Provide the [X, Y] coordinate of the cell's center where the given text is located.  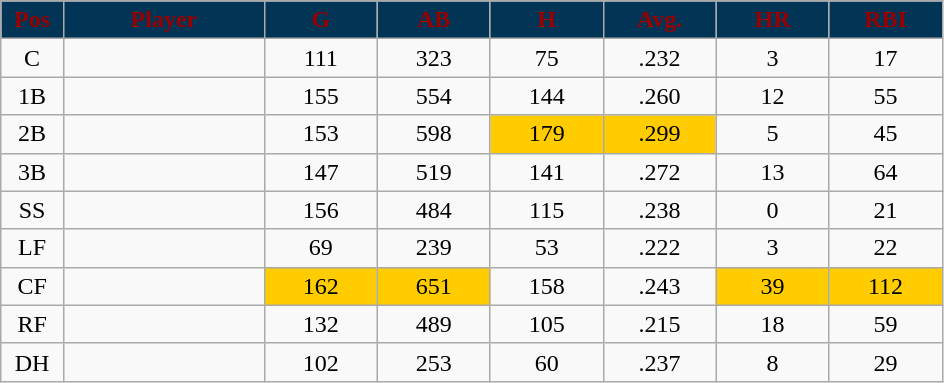
8 [772, 362]
.260 [660, 96]
22 [886, 248]
144 [546, 96]
598 [434, 134]
3B [32, 172]
Pos [32, 20]
LF [32, 248]
5 [772, 134]
239 [434, 248]
53 [546, 248]
0 [772, 210]
115 [546, 210]
39 [772, 286]
C [32, 58]
18 [772, 324]
111 [320, 58]
519 [434, 172]
.215 [660, 324]
102 [320, 362]
75 [546, 58]
29 [886, 362]
.243 [660, 286]
155 [320, 96]
H [546, 20]
253 [434, 362]
.272 [660, 172]
HR [772, 20]
153 [320, 134]
59 [886, 324]
323 [434, 58]
60 [546, 362]
DH [32, 362]
158 [546, 286]
64 [886, 172]
156 [320, 210]
13 [772, 172]
179 [546, 134]
69 [320, 248]
Player [164, 20]
132 [320, 324]
21 [886, 210]
CF [32, 286]
RBI [886, 20]
1B [32, 96]
55 [886, 96]
105 [546, 324]
45 [886, 134]
651 [434, 286]
17 [886, 58]
.232 [660, 58]
12 [772, 96]
.299 [660, 134]
.238 [660, 210]
AB [434, 20]
162 [320, 286]
554 [434, 96]
141 [546, 172]
484 [434, 210]
112 [886, 286]
489 [434, 324]
147 [320, 172]
2B [32, 134]
RF [32, 324]
Avg. [660, 20]
.237 [660, 362]
.222 [660, 248]
G [320, 20]
SS [32, 210]
